Determine the (x, y) coordinate at the center of the cell enclosing the given text.  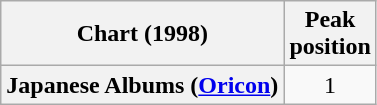
Chart (1998) (142, 34)
Japanese Albums (Oricon) (142, 85)
1 (330, 85)
Peakposition (330, 34)
